Detect which cell encompasses the target text, then output its (x, y) center coordinate. 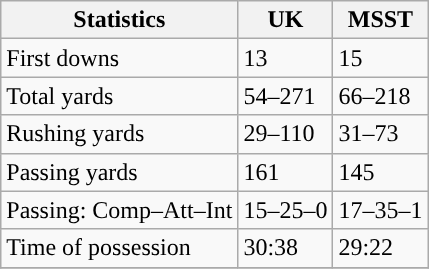
31–73 (380, 134)
29–110 (286, 134)
145 (380, 172)
Rushing yards (120, 134)
Statistics (120, 20)
54–271 (286, 96)
15–25–0 (286, 210)
UK (286, 20)
30:38 (286, 248)
161 (286, 172)
Total yards (120, 96)
66–218 (380, 96)
Passing: Comp–Att–Int (120, 210)
Time of possession (120, 248)
17–35–1 (380, 210)
MSST (380, 20)
Passing yards (120, 172)
First downs (120, 58)
15 (380, 58)
29:22 (380, 248)
13 (286, 58)
